Provide the [X, Y] coordinate of the cell's center where the given text is located.  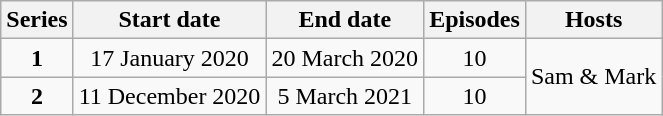
2 [37, 96]
11 December 2020 [170, 96]
17 January 2020 [170, 58]
Series [37, 20]
1 [37, 58]
Hosts [593, 20]
Sam & Mark [593, 77]
20 March 2020 [345, 58]
5 March 2021 [345, 96]
Start date [170, 20]
End date [345, 20]
Episodes [475, 20]
